For the text-containing cell, return its midpoint in (x, y) coordinate format. 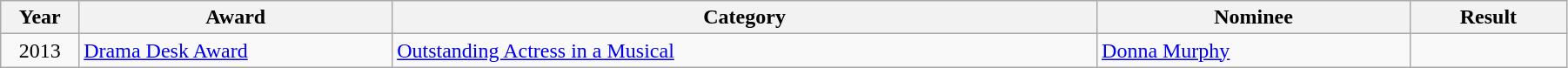
Outstanding Actress in a Musical (745, 51)
Year (40, 17)
Result (1488, 17)
Award (236, 17)
Category (745, 17)
2013 (40, 51)
Drama Desk Award (236, 51)
Nominee (1254, 17)
Donna Murphy (1254, 51)
